Output the (X, Y) coordinate of the center of the cell containing the given text.  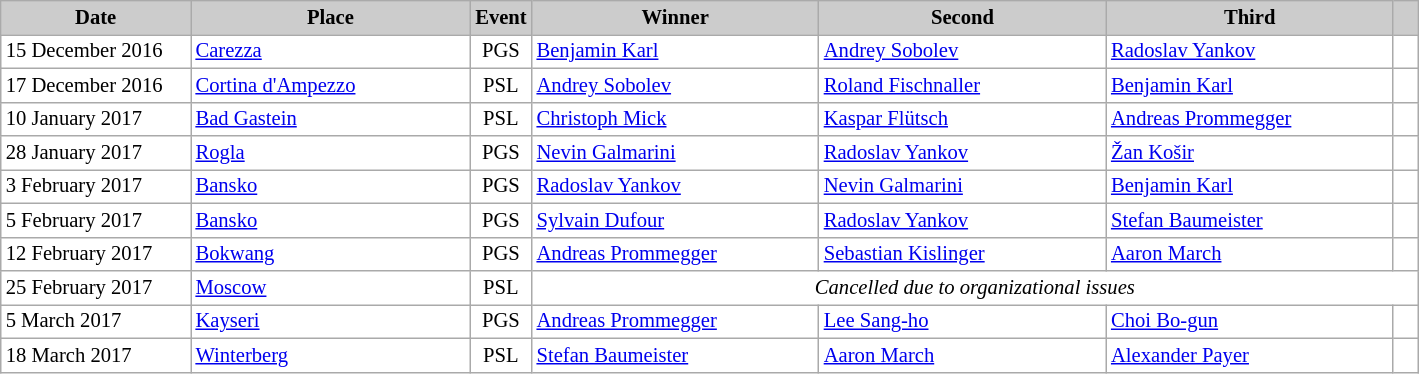
3 February 2017 (96, 186)
Choi Bo-gun (1250, 321)
Cancelled due to organizational issues (975, 287)
Event (500, 17)
Cortina d'Ampezzo (330, 85)
Kaspar Flütsch (962, 119)
Rogla (330, 153)
Date (96, 17)
Žan Košir (1250, 153)
Lee Sang-ho (962, 321)
Sebastian Kislinger (962, 254)
Alexander Payer (1250, 355)
Winterberg (330, 355)
Roland Fischnaller (962, 85)
Second (962, 17)
25 February 2017 (96, 287)
Winner (676, 17)
Place (330, 17)
Bad Gastein (330, 119)
Kayseri (330, 321)
17 December 2016 (96, 85)
Moscow (330, 287)
Carezza (330, 51)
5 March 2017 (96, 321)
Third (1250, 17)
10 January 2017 (96, 119)
15 December 2016 (96, 51)
18 March 2017 (96, 355)
Bokwang (330, 254)
Christoph Mick (676, 119)
28 January 2017 (96, 153)
Sylvain Dufour (676, 220)
5 February 2017 (96, 220)
12 February 2017 (96, 254)
